Extract the [x, y] coordinate from the center of the cell holding the provided text.  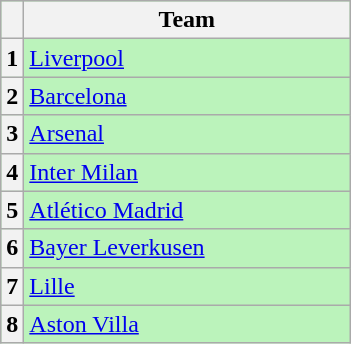
7 [12, 286]
Atlético Madrid [187, 210]
5 [12, 210]
2 [12, 96]
Lille [187, 286]
8 [12, 324]
Barcelona [187, 96]
Aston Villa [187, 324]
4 [12, 172]
3 [12, 134]
Inter Milan [187, 172]
Liverpool [187, 58]
Team [187, 20]
1 [12, 58]
Arsenal [187, 134]
Bayer Leverkusen [187, 248]
6 [12, 248]
